Return the [x, y] coordinate for the center point of the cell that contains the specified text.  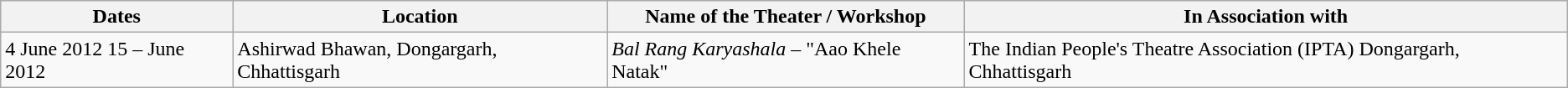
Ashirwad Bhawan, Dongargarh, Chhattisgarh [420, 60]
Dates [117, 17]
Name of the Theater / Workshop [786, 17]
Location [420, 17]
4 June 2012 15 – June 2012 [117, 60]
Bal Rang Karyashala – "Aao Khele Natak" [786, 60]
The Indian People's Theatre Association (IPTA) Dongargarh, Chhattisgarh [1266, 60]
In Association with [1266, 17]
